Output the (x, y) coordinate of the center of the cell containing the given text.  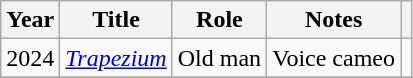
Title (116, 20)
Notes (334, 20)
Year (30, 20)
Voice cameo (334, 58)
2024 (30, 58)
Old man (219, 58)
Role (219, 20)
Trapezium (116, 58)
